Capture the cell that displays the provided text and extract its [X, Y] central coordinate. 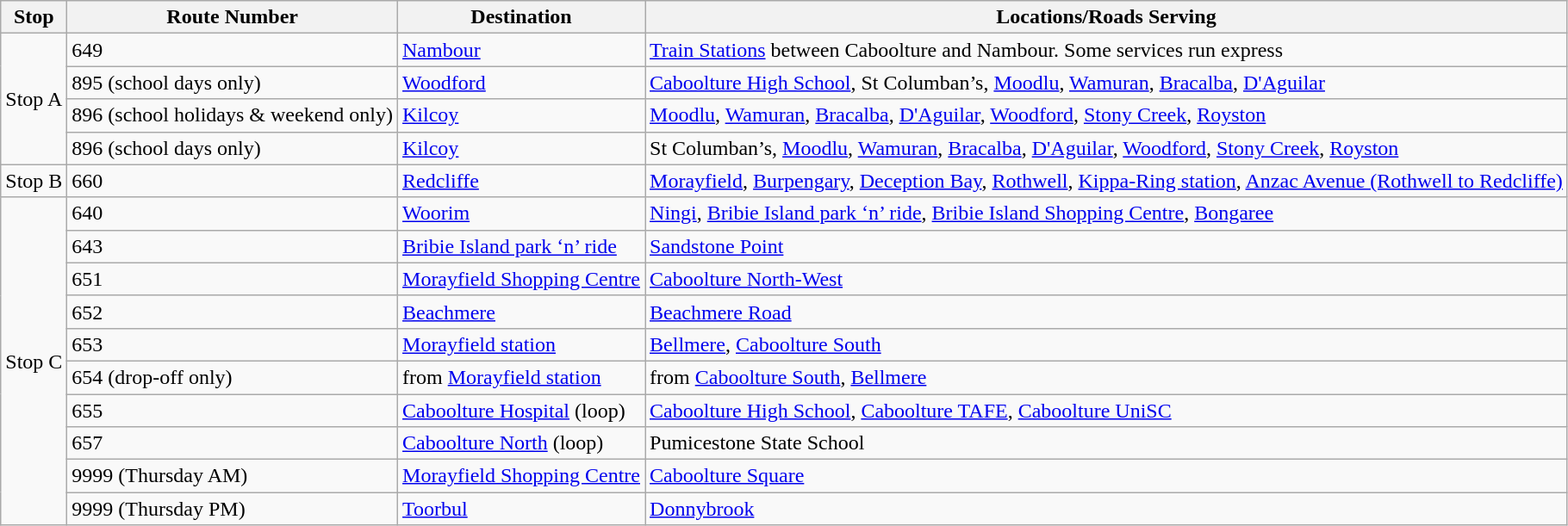
653 [233, 344]
from Morayfield station [522, 377]
Beachmere Road [1106, 312]
657 [233, 443]
Donnybrook [1106, 509]
Toorbul [522, 509]
640 [233, 213]
652 [233, 312]
Bellmere, Caboolture South [1106, 344]
896 (school days only) [233, 148]
655 [233, 411]
Morayfield station [522, 344]
Caboolture High School, Caboolture TAFE, Caboolture UniSC [1106, 411]
Stop [34, 17]
Destination [522, 17]
649 [233, 50]
660 [233, 181]
Woorim [522, 213]
895 (school days only) [233, 83]
Nambour [522, 50]
Redcliffe [522, 181]
Caboolture High School, St Columban’s, Moodlu, Wamuran, Bracalba, D'Aguilar [1106, 83]
Caboolture Hospital (loop) [522, 411]
Caboolture North-West [1106, 279]
Route Number [233, 17]
Stop B [34, 181]
651 [233, 279]
Bribie Island park ‘n’ ride [522, 246]
Locations/Roads Serving [1106, 17]
Caboolture North (loop) [522, 443]
Woodford [522, 83]
Sandstone Point [1106, 246]
St Columban’s, Moodlu, Wamuran, Bracalba, D'Aguilar, Woodford, Stony Creek, Royston [1106, 148]
654 (drop-off only) [233, 377]
Moodlu, Wamuran, Bracalba, D'Aguilar, Woodford, Stony Creek, Royston [1106, 115]
Caboolture Square [1106, 476]
9999 (Thursday AM) [233, 476]
Morayfield, Burpengary, Deception Bay, Rothwell, Kippa-Ring station, Anzac Avenue (Rothwell to Redcliffe) [1106, 181]
from Caboolture South, Bellmere [1106, 377]
Stop C [34, 362]
896 (school holidays & weekend only) [233, 115]
Train Stations between Caboolture and Nambour. Some services run express [1106, 50]
Ningi, Bribie Island park ‘n’ ride, Bribie Island Shopping Centre, Bongaree [1106, 213]
Beachmere [522, 312]
643 [233, 246]
Pumicestone State School [1106, 443]
Stop A [34, 99]
9999 (Thursday PM) [233, 509]
